Search for the cell housing the specified text and yield its (X, Y) center coordinate. 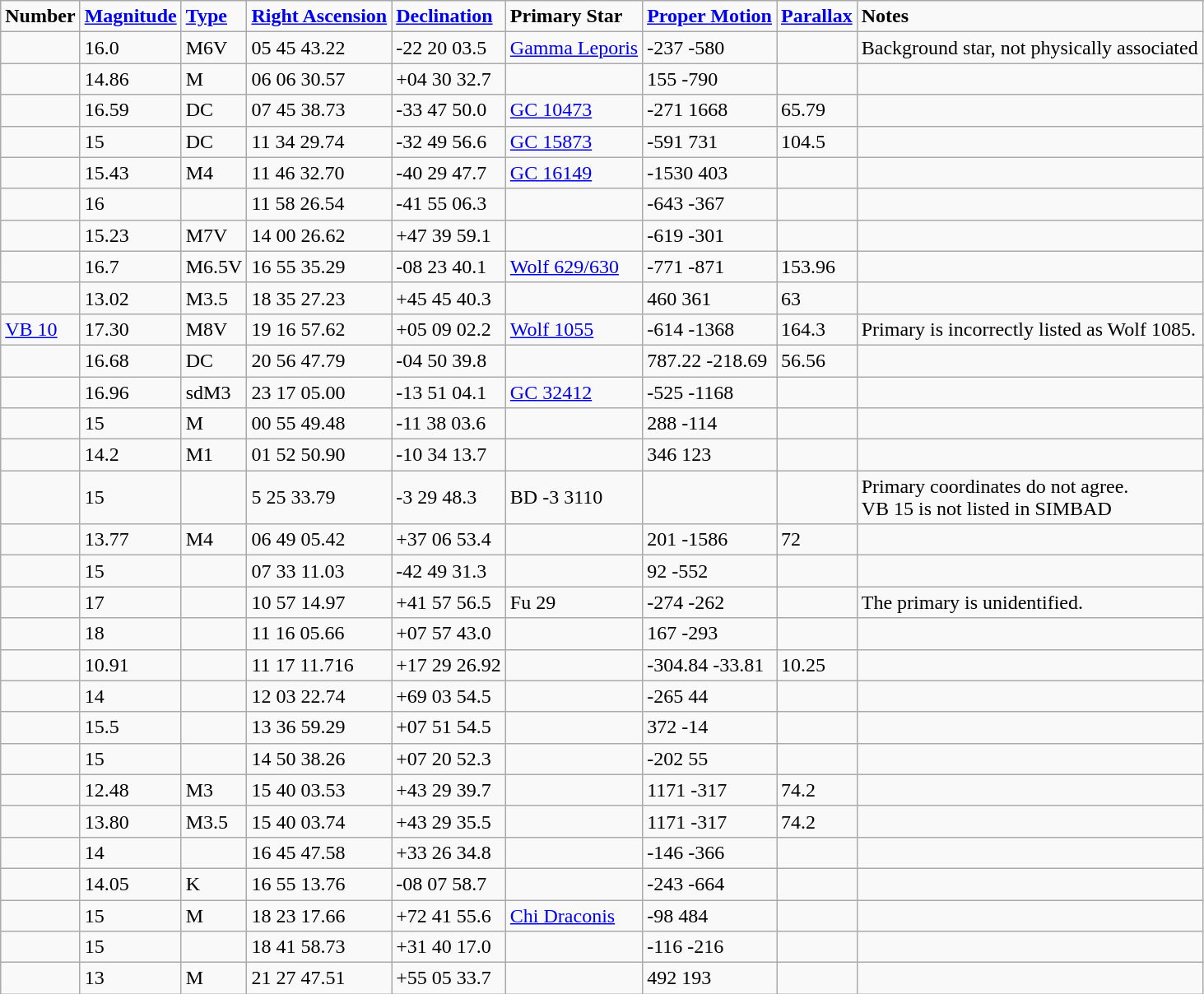
Type (214, 16)
-237 -580 (709, 48)
+69 03 54.5 (449, 696)
18 35 27.23 (319, 298)
10.25 (817, 665)
11 16 05.66 (319, 634)
72 (817, 540)
-643 -367 (709, 204)
GC 15873 (574, 142)
+47 39 59.1 (449, 235)
-32 49 56.6 (449, 142)
15.5 (130, 727)
-40 29 47.7 (449, 173)
+37 06 53.4 (449, 540)
288 -114 (709, 424)
+04 30 32.7 (449, 79)
GC 10473 (574, 110)
17 (130, 602)
164.3 (817, 329)
92 -552 (709, 571)
-614 -1368 (709, 329)
14.05 (130, 884)
06 06 30.57 (319, 79)
M8V (214, 329)
-591 731 (709, 142)
13 (130, 978)
16.96 (130, 392)
M6.5V (214, 267)
13.80 (130, 821)
Parallax (817, 16)
15.43 (130, 173)
15.23 (130, 235)
+43 29 35.5 (449, 821)
18 23 17.66 (319, 916)
+72 41 55.6 (449, 916)
+33 26 34.8 (449, 852)
13.77 (130, 540)
Primary Star (574, 16)
Chi Draconis (574, 916)
-304.84 -33.81 (709, 665)
56.56 (817, 360)
16.68 (130, 360)
Gamma Leporis (574, 48)
11 58 26.54 (319, 204)
M1 (214, 455)
-271 1668 (709, 110)
Proper Motion (709, 16)
00 55 49.48 (319, 424)
-265 44 (709, 696)
153.96 (817, 267)
-08 23 40.1 (449, 267)
372 -14 (709, 727)
16 45 47.58 (319, 852)
07 33 11.03 (319, 571)
-98 484 (709, 916)
-202 55 (709, 759)
K (214, 884)
Fu 29 (574, 602)
-619 -301 (709, 235)
-42 49 31.3 (449, 571)
Primary coordinates do not agree. VB 15 is not listed in SIMBAD (1030, 497)
-22 20 03.5 (449, 48)
-08 07 58.7 (449, 884)
-41 55 06.3 (449, 204)
65.79 (817, 110)
+07 20 52.3 (449, 759)
10 57 14.97 (319, 602)
07 45 38.73 (319, 110)
+43 29 39.7 (449, 790)
11 46 32.70 (319, 173)
-13 51 04.1 (449, 392)
Background star, not physically associated (1030, 48)
14.86 (130, 79)
20 56 47.79 (319, 360)
+55 05 33.7 (449, 978)
M7V (214, 235)
787.22 -218.69 (709, 360)
Number (40, 16)
+41 57 56.5 (449, 602)
14 00 26.62 (319, 235)
167 -293 (709, 634)
Primary is incorrectly listed as Wolf 1085. (1030, 329)
18 (130, 634)
Wolf 629/630 (574, 267)
01 52 50.90 (319, 455)
05 45 43.22 (319, 48)
21 27 47.51 (319, 978)
10.91 (130, 665)
M6V (214, 48)
19 16 57.62 (319, 329)
-11 38 03.6 (449, 424)
14 50 38.26 (319, 759)
14.2 (130, 455)
M3 (214, 790)
16 (130, 204)
11 34 29.74 (319, 142)
155 -790 (709, 79)
06 49 05.42 (319, 540)
16.7 (130, 267)
12 03 22.74 (319, 696)
15 40 03.53 (319, 790)
13.02 (130, 298)
104.5 (817, 142)
13 36 59.29 (319, 727)
Declination (449, 16)
Wolf 1055 (574, 329)
18 41 58.73 (319, 947)
Magnitude (130, 16)
16 55 35.29 (319, 267)
+07 57 43.0 (449, 634)
-525 -1168 (709, 392)
VB 10 (40, 329)
460 361 (709, 298)
+17 29 26.92 (449, 665)
12.48 (130, 790)
The primary is unidentified. (1030, 602)
-1530 403 (709, 173)
11 17 11.716 (319, 665)
16 55 13.76 (319, 884)
-274 -262 (709, 602)
16.59 (130, 110)
-243 -664 (709, 884)
BD -3 3110 (574, 497)
-116 -216 (709, 947)
GC 16149 (574, 173)
-146 -366 (709, 852)
16.0 (130, 48)
sdM3 (214, 392)
GC 32412 (574, 392)
492 193 (709, 978)
201 -1586 (709, 540)
-04 50 39.8 (449, 360)
+07 51 54.5 (449, 727)
+45 45 40.3 (449, 298)
Right Ascension (319, 16)
-3 29 48.3 (449, 497)
63 (817, 298)
+31 40 17.0 (449, 947)
5 25 33.79 (319, 497)
+05 09 02.2 (449, 329)
-33 47 50.0 (449, 110)
-10 34 13.7 (449, 455)
-771 -871 (709, 267)
17.30 (130, 329)
15 40 03.74 (319, 821)
23 17 05.00 (319, 392)
Notes (1030, 16)
346 123 (709, 455)
